Capture the cell that displays the provided text and extract its (x, y) central coordinate. 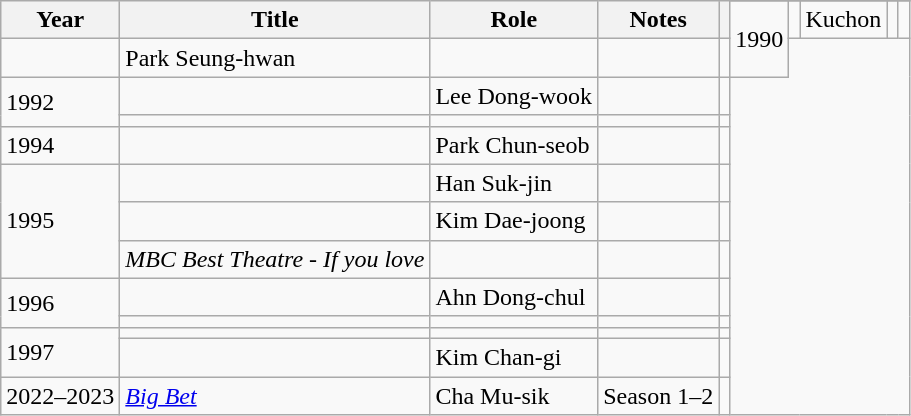
MBC Best Theatre - If you love (275, 259)
1994 (60, 145)
Big Bet (275, 395)
Han Suk-jin (514, 183)
1997 (60, 352)
2022–2023 (60, 395)
Kuchon (844, 20)
1995 (60, 221)
1992 (60, 102)
1996 (60, 302)
Kim Dae-joong (514, 221)
Season 1–2 (658, 395)
Title (275, 20)
Notes (658, 20)
Park Seung-hwan (275, 58)
Kim Chan-gi (514, 357)
Year (60, 20)
Lee Dong-wook (514, 96)
Ahn Dong-chul (514, 297)
1990 (760, 39)
Role (514, 20)
Cha Mu-sik (514, 395)
Park Chun-seob (514, 145)
